Return (X, Y) of the center of cell containing provided text 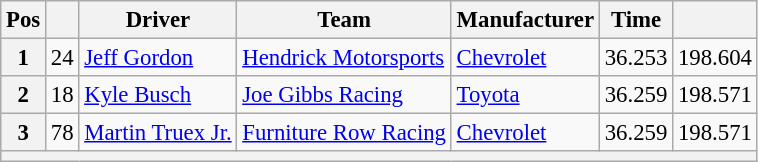
18 (62, 95)
Manufacturer (525, 20)
36.253 (636, 58)
2 (24, 95)
Driver (158, 20)
1 (24, 58)
3 (24, 133)
Time (636, 20)
24 (62, 58)
78 (62, 133)
Martin Truex Jr. (158, 133)
198.604 (716, 58)
Kyle Busch (158, 95)
Jeff Gordon (158, 58)
Furniture Row Racing (344, 133)
Team (344, 20)
Pos (24, 20)
Toyota (525, 95)
Joe Gibbs Racing (344, 95)
Hendrick Motorsports (344, 58)
